Detect which cell encompasses the target text, then output its [x, y] center coordinate. 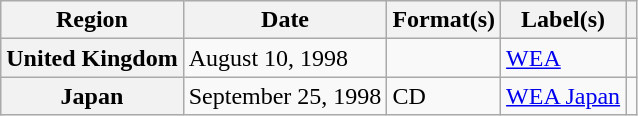
Label(s) [564, 20]
CD [444, 96]
August 10, 1998 [285, 58]
Format(s) [444, 20]
WEA [564, 58]
United Kingdom [92, 58]
Japan [92, 96]
WEA Japan [564, 96]
September 25, 1998 [285, 96]
Date [285, 20]
Region [92, 20]
